Provide the (x, y) coordinate of the cell's center where the given text is located.  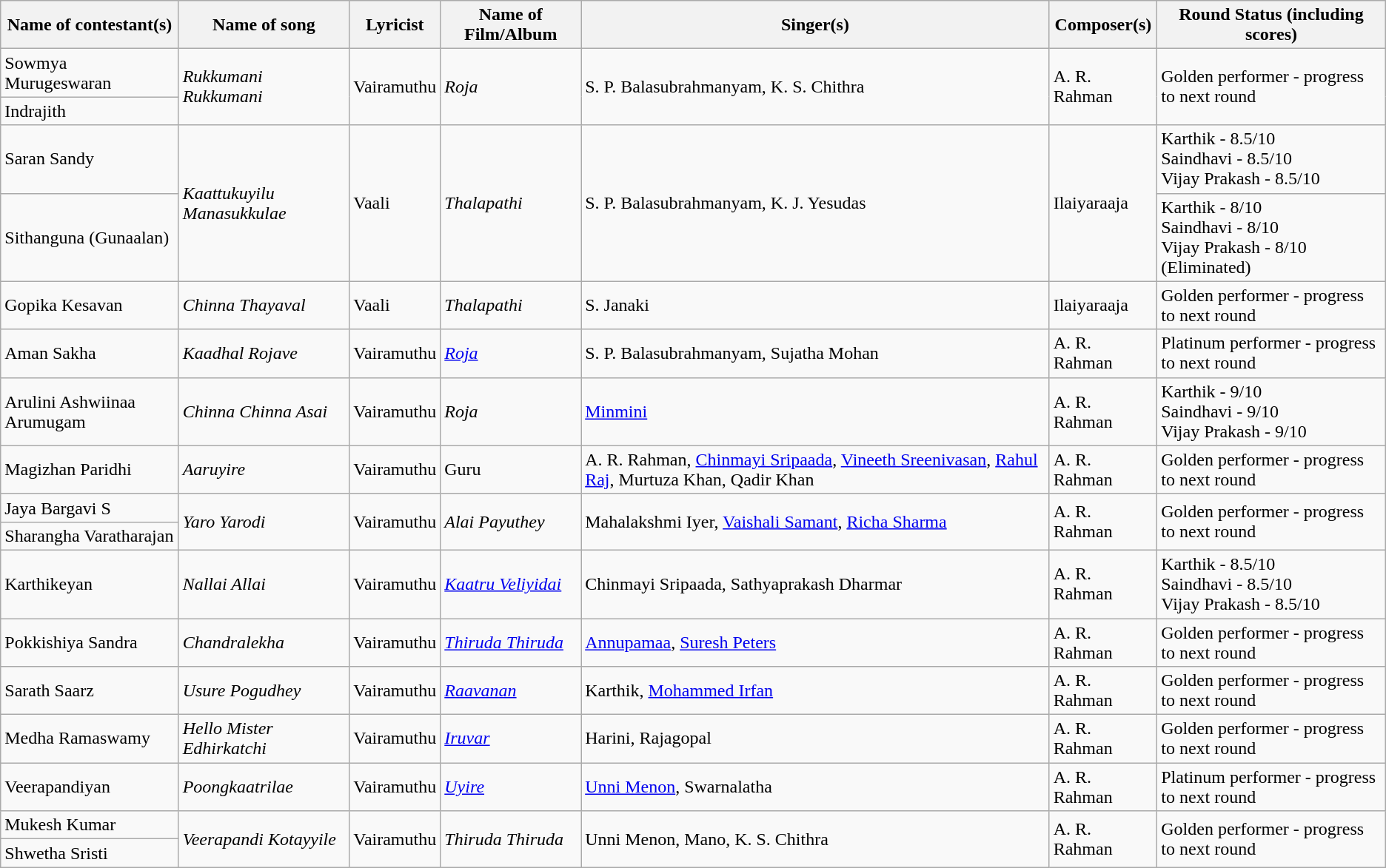
Sharangha Varatharajan (90, 536)
Yaro Yarodi (264, 522)
Name of song (264, 25)
Shwetha Sristi (90, 853)
Uyire (511, 787)
Nallai Allai (264, 584)
Mahalakshmi Iyer, Vaishali Samant, Richa Sharma (815, 522)
Guru (511, 469)
Gopika Kesavan (90, 305)
Unni Menon, Mano, K. S. Chithra (815, 839)
Iruvar (511, 739)
Aman Sakha (90, 354)
Sowmya Murugeswaran (90, 73)
Sarath Saarz (90, 691)
Kaadhal Rojave (264, 354)
Round Status (including scores) (1272, 25)
Usure Pogudhey (264, 691)
S. Janaki (815, 305)
Singer(s) (815, 25)
Karthikeyan (90, 584)
Composer(s) (1103, 25)
Alai Payuthey (511, 522)
Jaya Bargavi S (90, 508)
Hello Mister Edhirkatchi (264, 739)
S. P. Balasubrahmanyam, Sujatha Mohan (815, 354)
Mukesh Kumar (90, 825)
Veerapandi Kotayyile (264, 839)
Magizhan Paridhi (90, 469)
Chinna Chinna Asai (264, 411)
Karthik - 9/10Saindhavi - 9/10Vijay Prakash - 9/10 (1272, 411)
Chinna Thayaval (264, 305)
Karthik - 8/10Saindhavi - 8/10Vijay Prakash - 8/10(Eliminated) (1272, 237)
Aaruyire (264, 469)
Karthik, Mohammed Irfan (815, 691)
Kaattukuyilu Manasukkulae (264, 203)
Chandralekha (264, 642)
Indrajith (90, 111)
Veerapandiyan (90, 787)
Sithanguna (Gunaalan) (90, 237)
Name of contestant(s) (90, 25)
Chinmayi Sripaada, Sathyaprakash Dharmar (815, 584)
Annupamaa, Suresh Peters (815, 642)
Saran Sandy (90, 159)
Poongkaatrilae (264, 787)
Raavanan (511, 691)
Pokkishiya Sandra (90, 642)
Kaatru Veliyidai (511, 584)
Medha Ramaswamy (90, 739)
Arulini Ashwiinaa Arumugam (90, 411)
Rukkumani Rukkumani (264, 87)
S. P. Balasubrahmanyam, K. J. Yesudas (815, 203)
A. R. Rahman, Chinmayi Sripaada, Vineeth Sreenivasan, Rahul Raj, Murtuza Khan, Qadir Khan (815, 469)
Lyricist (395, 25)
Harini, Rajagopal (815, 739)
S. P. Balasubrahmanyam, K. S. Chithra (815, 87)
Unni Menon, Swarnalatha (815, 787)
Name of Film/Album (511, 25)
Minmini (815, 411)
